Detect which cell encompasses the target text, then output its (x, y) center coordinate. 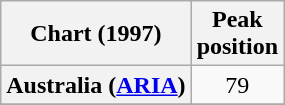
Chart (1997) (96, 34)
79 (237, 85)
Australia (ARIA) (96, 85)
Peakposition (237, 34)
